From the cell containing the given text, extract its center point as (X, Y) coordinate. 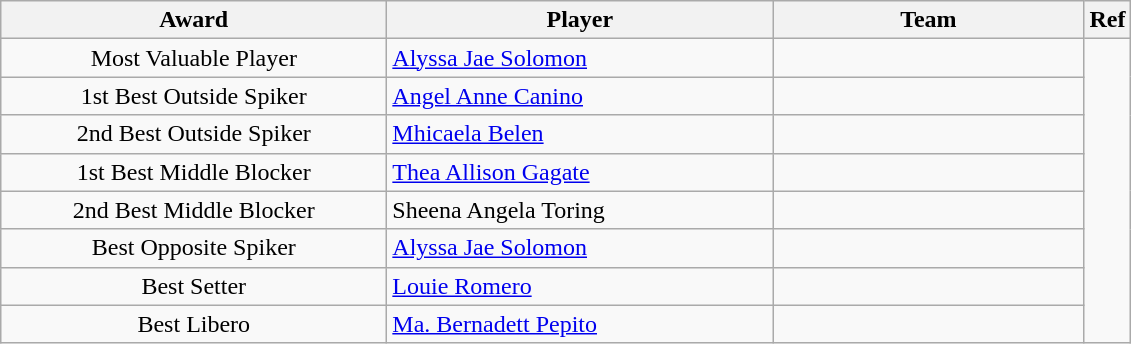
Player (580, 20)
1st Best Middle Blocker (194, 172)
Most Valuable Player (194, 58)
Louie Romero (580, 286)
1st Best Outside Spiker (194, 96)
Angel Anne Canino (580, 96)
Award (194, 20)
Ref (1108, 20)
Ma. Bernadett Pepito (580, 324)
Mhicaela Belen (580, 134)
Sheena Angela Toring (580, 210)
2nd Best Outside Spiker (194, 134)
Best Setter (194, 286)
Best Opposite Spiker (194, 248)
Thea Allison Gagate (580, 172)
Team (928, 20)
Best Libero (194, 324)
2nd Best Middle Blocker (194, 210)
